Pinpoint the cell where the given text exists, returning its (X, Y) midpoint coordinate. 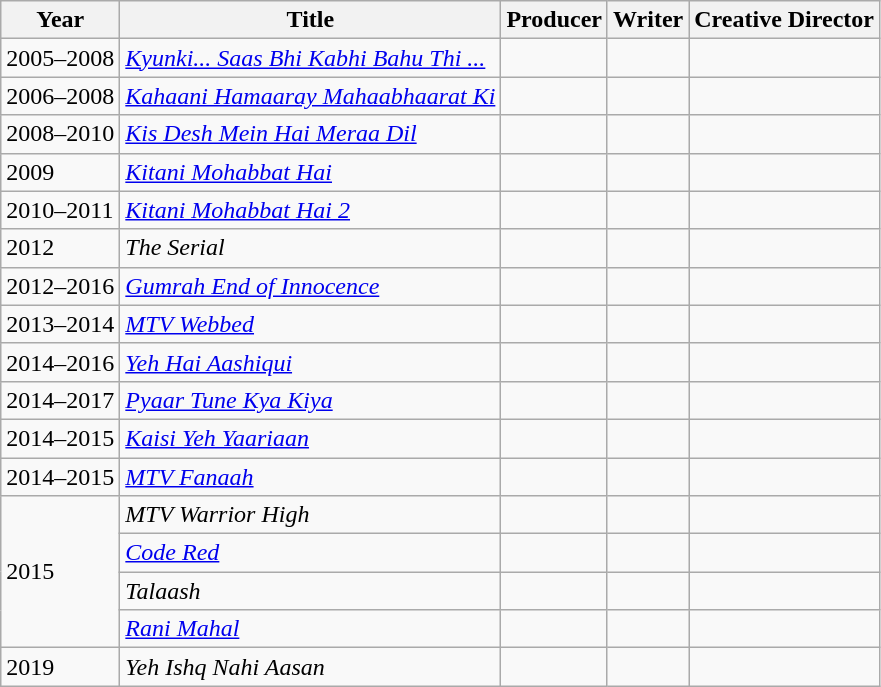
Kis Desh Mein Hai Meraa Dil (310, 134)
Title (310, 20)
Kitani Mohabbat Hai 2 (310, 210)
2006–2008 (60, 96)
Code Red (310, 553)
Gumrah End of Innocence (310, 286)
MTV Webbed (310, 324)
2012–2016 (60, 286)
2014–2016 (60, 362)
2014–2017 (60, 400)
Writer (648, 20)
2010–2011 (60, 210)
2015 (60, 572)
Year (60, 20)
Talaash (310, 591)
The Serial (310, 248)
Rani Mahal (310, 629)
2012 (60, 248)
2005–2008 (60, 58)
Kyunki... Saas Bhi Kabhi Bahu Thi ... (310, 58)
Producer (554, 20)
2019 (60, 667)
Yeh Hai Aashiqui (310, 362)
2013–2014 (60, 324)
2008–2010 (60, 134)
MTV Warrior High (310, 515)
Yeh Ishq Nahi Aasan (310, 667)
Kaisi Yeh Yaariaan (310, 438)
Pyaar Tune Kya Kiya (310, 400)
Kitani Mohabbat Hai (310, 172)
Kahaani Hamaaray Mahaabhaarat Ki (310, 96)
Creative Director (784, 20)
MTV Fanaah (310, 477)
2009 (60, 172)
